Scan for the cell matching the given text and deliver its [x, y] coordinate at center. 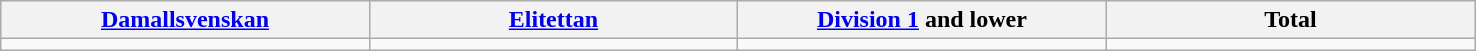
Total [1290, 20]
Division 1 and lower [922, 20]
Damallsvenskan [185, 20]
Elitettan [553, 20]
